Search for the cell housing the specified text and yield its (x, y) center coordinate. 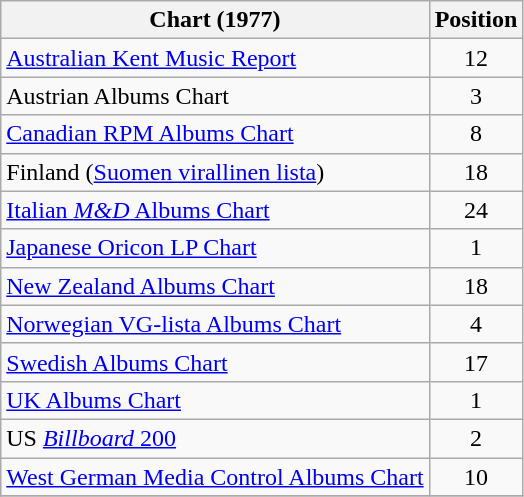
West German Media Control Albums Chart (215, 477)
3 (476, 96)
4 (476, 324)
New Zealand Albums Chart (215, 286)
24 (476, 210)
US Billboard 200 (215, 438)
Norwegian VG-lista Albums Chart (215, 324)
UK Albums Chart (215, 400)
Chart (1977) (215, 20)
Australian Kent Music Report (215, 58)
8 (476, 134)
2 (476, 438)
Canadian RPM Albums Chart (215, 134)
12 (476, 58)
Finland (Suomen virallinen lista) (215, 172)
17 (476, 362)
Italian M&D Albums Chart (215, 210)
Japanese Oricon LP Chart (215, 248)
Austrian Albums Chart (215, 96)
10 (476, 477)
Swedish Albums Chart (215, 362)
Position (476, 20)
